Detect which cell encompasses the target text, then output its [X, Y] center coordinate. 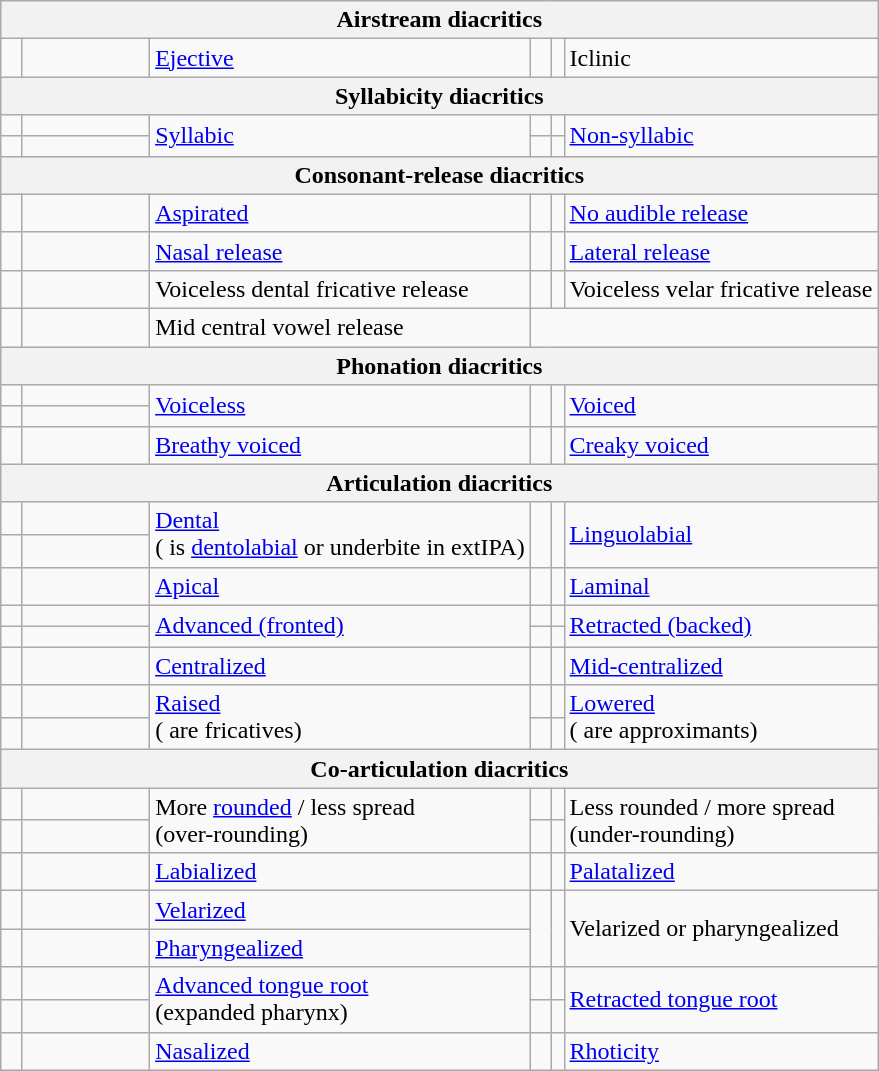
Velarized [340, 910]
Articulation diacritics [440, 483]
Breathy voiced [340, 445]
Dental ( is dentolabial or underbite in extIPA) [340, 534]
Nasal release [340, 251]
Advanced tongue root (expanded pharynx) [340, 1000]
Palatalized [721, 872]
Voiceless dental fricative release [340, 289]
Apical [340, 586]
Aspirated [340, 213]
Voiced [721, 406]
Airstream diacritics [440, 20]
More rounded / less spread(over-rounding) [340, 820]
Retracted tongue root [721, 1000]
Laminal [721, 586]
Phonation diacritics [440, 366]
Syllabicity diacritics [440, 96]
Nasalized [340, 1051]
Pharyngealized [340, 948]
Mid-centralized [721, 666]
Retracted (backed) [721, 626]
Raised ( are fricatives) [340, 718]
Syllabic [340, 136]
No audible release [721, 213]
Co-articulation diacritics [440, 769]
Mid central vowel release [340, 328]
Consonant-release diacritics [440, 175]
Non-syllabic [721, 136]
Velarized or pharyngealized [721, 929]
Ejective [340, 58]
Linguolabial [721, 534]
Lateral release [721, 251]
Centralized [340, 666]
Iclinic [721, 58]
Creaky voiced [721, 445]
Voiceless [340, 406]
Lowered ( are approximants) [721, 718]
Rhoticity [721, 1051]
Labialized [340, 872]
Voiceless velar fricative release [721, 289]
Advanced (fronted) [340, 626]
Less rounded / more spread(under-rounding) [721, 820]
